Output the [X, Y] coordinate of the center of the cell containing the given text.  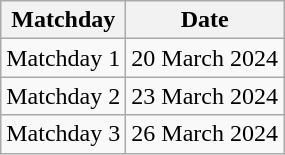
20 March 2024 [205, 58]
Matchday 2 [64, 96]
Matchday 3 [64, 134]
Date [205, 20]
Matchday [64, 20]
23 March 2024 [205, 96]
Matchday 1 [64, 58]
26 March 2024 [205, 134]
